Output the [X, Y] coordinate of the center of the cell containing the given text.  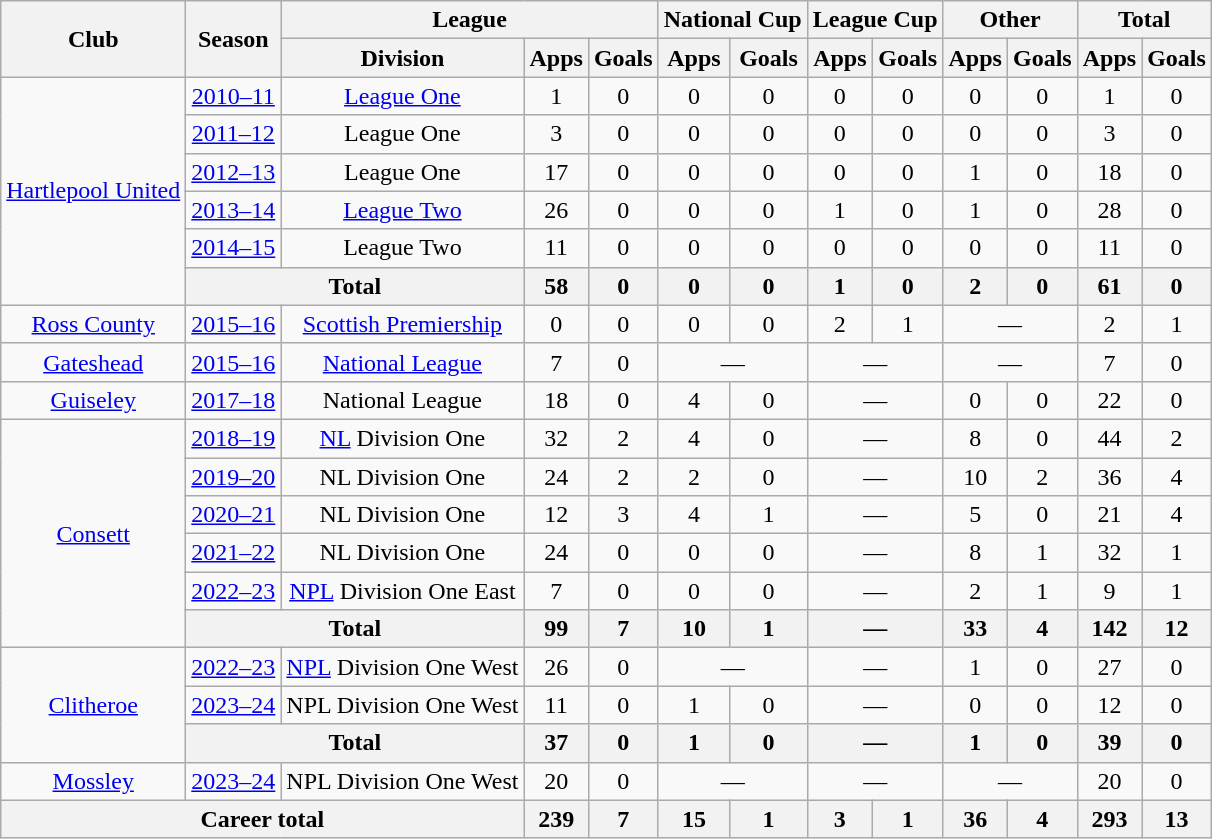
58 [556, 286]
33 [975, 629]
9 [1109, 591]
2021–22 [234, 553]
Guiseley [94, 400]
2010–11 [234, 96]
2017–18 [234, 400]
2018–19 [234, 438]
League Cup [875, 20]
Career total [262, 819]
League [470, 20]
Club [94, 39]
Season [234, 39]
21 [1109, 515]
Mossley [94, 781]
44 [1109, 438]
5 [975, 515]
Hartlepool United [94, 191]
NPL Division One East [402, 591]
28 [1109, 210]
Gateshead [94, 362]
37 [556, 743]
Other [1010, 20]
Scottish Premiership [402, 324]
2020–21 [234, 515]
22 [1109, 400]
2019–20 [234, 477]
2014–15 [234, 248]
17 [556, 172]
39 [1109, 743]
27 [1109, 667]
2011–12 [234, 134]
Clitheroe [94, 705]
Ross County [94, 324]
99 [556, 629]
293 [1109, 819]
Consett [94, 533]
2012–13 [234, 172]
Division [402, 58]
National Cup [732, 20]
142 [1109, 629]
61 [1109, 286]
15 [694, 819]
13 [1177, 819]
2013–14 [234, 210]
239 [556, 819]
